Scan for the cell matching the given text and deliver its [X, Y] coordinate at center. 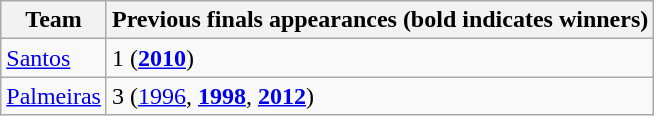
Palmeiras [54, 96]
3 (1996, 1998, 2012) [380, 96]
Previous finals appearances (bold indicates winners) [380, 20]
Team [54, 20]
Santos [54, 58]
1 (2010) [380, 58]
